Provide the (X, Y) coordinate of the cell's center where the given text is located.  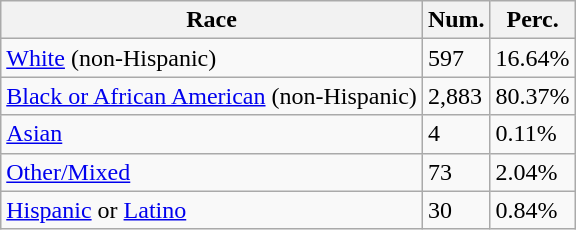
Other/Mixed (212, 172)
0.11% (532, 134)
Black or African American (non-Hispanic) (212, 96)
Hispanic or Latino (212, 210)
73 (456, 172)
597 (456, 58)
Num. (456, 20)
Race (212, 20)
30 (456, 210)
16.64% (532, 58)
0.84% (532, 210)
2,883 (456, 96)
4 (456, 134)
80.37% (532, 96)
White (non-Hispanic) (212, 58)
2.04% (532, 172)
Perc. (532, 20)
Asian (212, 134)
